Return [x, y] of the center of cell containing provided text 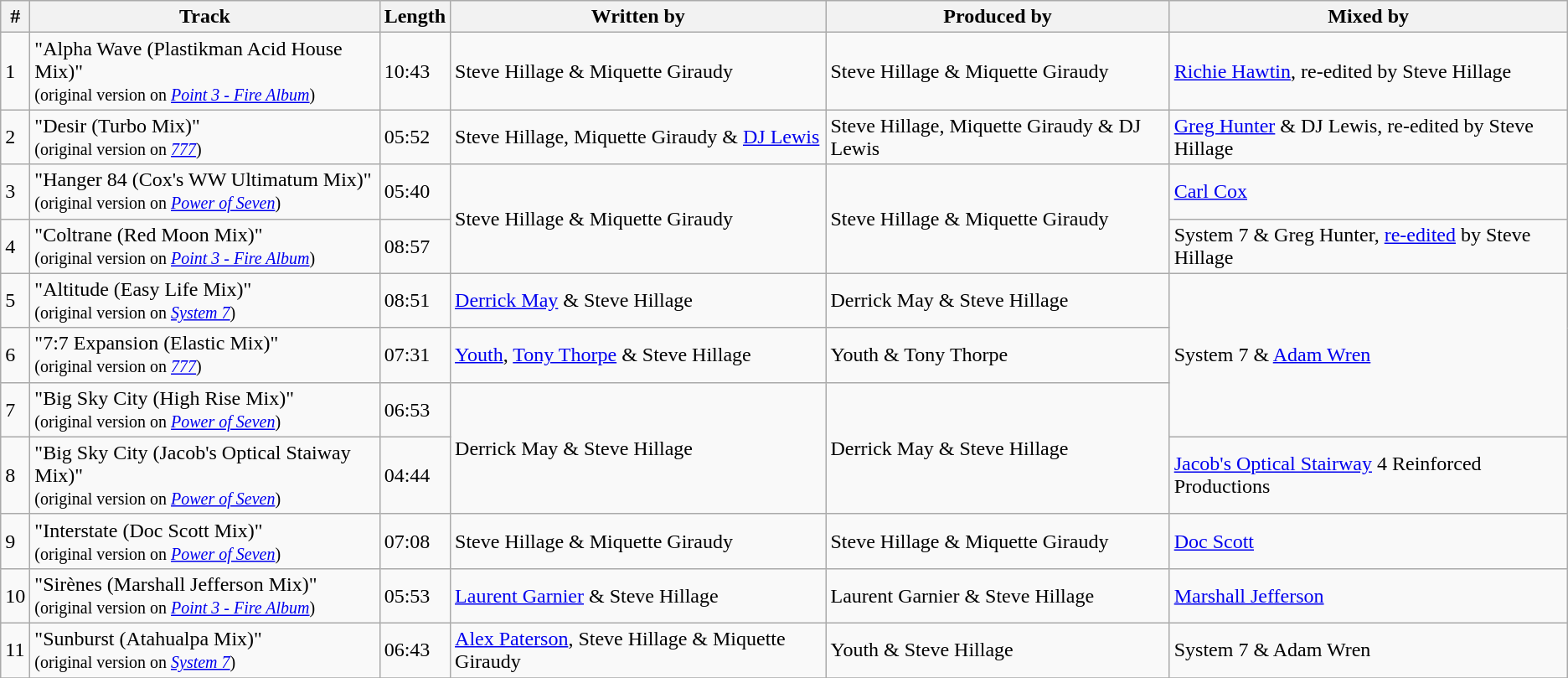
Youth, Tony Thorpe & Steve Hillage [638, 355]
7 [15, 409]
07:08 [415, 541]
08:51 [415, 300]
Richie Hawtin, re-edited by Steve Hillage [1369, 71]
Doc Scott [1369, 541]
9 [15, 541]
# [15, 17]
"Coltrane (Red Moon Mix)" (original version on Point 3 - Fire Album) [204, 246]
Youth & Steve Hillage [998, 650]
4 [15, 246]
"Big Sky City (High Rise Mix)" (original version on Power of Seven) [204, 409]
"Hanger 84 (Cox's WW Ultimatum Mix)" (original version on Power of Seven) [204, 191]
2 [15, 137]
"Sunburst (Atahualpa Mix)" (original version on System 7) [204, 650]
1 [15, 71]
06:53 [415, 409]
05:53 [415, 595]
6 [15, 355]
11 [15, 650]
3 [15, 191]
"Altitude (Easy Life Mix)" (original version on System 7) [204, 300]
Written by [638, 17]
08:57 [415, 246]
Produced by [998, 17]
04:44 [415, 475]
8 [15, 475]
10:43 [415, 71]
Greg Hunter & DJ Lewis, re-edited by Steve Hillage [1369, 137]
Length [415, 17]
"Desir (Turbo Mix)" (original version on 777) [204, 137]
Carl Cox [1369, 191]
"7:7 Expansion (Elastic Mix)" (original version on 777) [204, 355]
5 [15, 300]
10 [15, 595]
Mixed by [1369, 17]
System 7 & Greg Hunter, re-edited by Steve Hillage [1369, 246]
Track [204, 17]
"Alpha Wave (Plastikman Acid House Mix)" (original version on Point 3 - Fire Album) [204, 71]
"Sirènes (Marshall Jefferson Mix)" (original version on Point 3 - Fire Album) [204, 595]
Marshall Jefferson [1369, 595]
05:52 [415, 137]
05:40 [415, 191]
"Interstate (Doc Scott Mix)" (original version on Power of Seven) [204, 541]
"Big Sky City (Jacob's Optical Staiway Mix)" (original version on Power of Seven) [204, 475]
Jacob's Optical Stairway 4 Reinforced Productions [1369, 475]
06:43 [415, 650]
Youth & Tony Thorpe [998, 355]
07:31 [415, 355]
Alex Paterson, Steve Hillage & Miquette Giraudy [638, 650]
